Determine the (X, Y) coordinate at the center of the cell enclosing the given text.  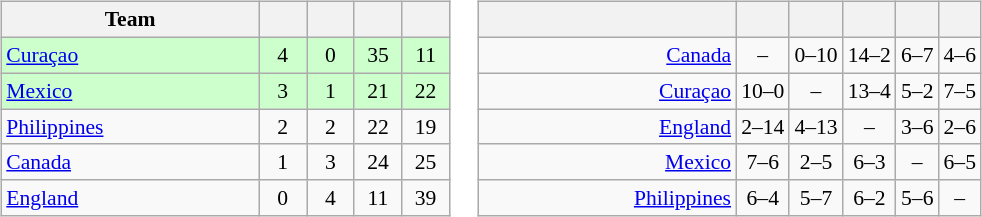
0–10 (816, 55)
19 (426, 127)
21 (378, 91)
6–2 (870, 198)
6–3 (870, 162)
7–6 (762, 162)
2–14 (762, 127)
5–7 (816, 198)
39 (426, 198)
4–6 (960, 55)
6–5 (960, 162)
3–6 (918, 127)
2–5 (816, 162)
4–13 (816, 127)
Team (130, 20)
2–6 (960, 127)
6–7 (918, 55)
24 (378, 162)
10–0 (762, 91)
25 (426, 162)
14–2 (870, 55)
13–4 (870, 91)
5–6 (918, 198)
5–2 (918, 91)
35 (378, 55)
7–5 (960, 91)
6–4 (762, 198)
